Detect which cell encompasses the target text, then output its (x, y) center coordinate. 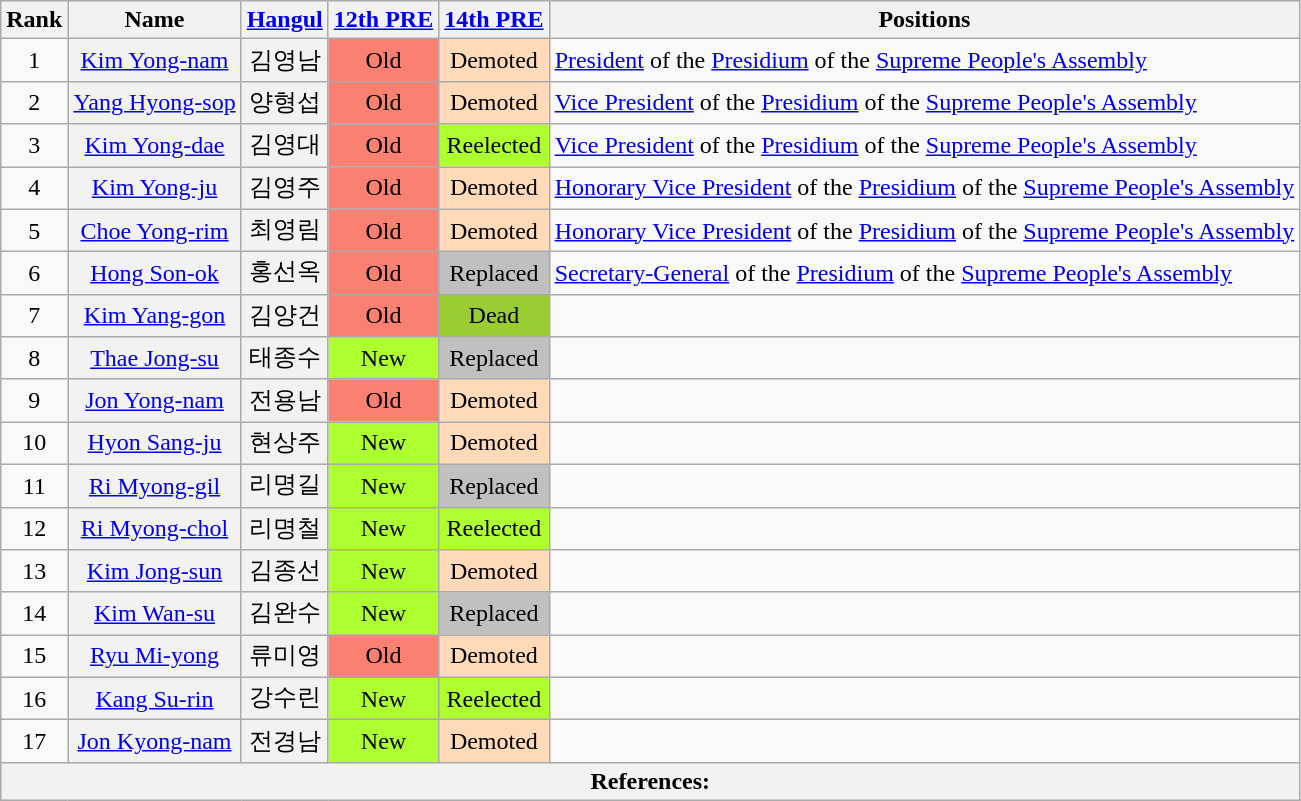
강수린 (284, 698)
Yang Hyong-sop (154, 102)
Hangul (284, 20)
5 (34, 230)
김완수 (284, 614)
15 (34, 656)
12th PRE (383, 20)
Secretary-General of the Presidium of the Supreme People's Assembly (924, 274)
홍선옥 (284, 274)
현상주 (284, 444)
Ri Myong-gil (154, 486)
Kim Wan-su (154, 614)
리명철 (284, 528)
Choe Yong-rim (154, 230)
Kim Jong-sun (154, 572)
4 (34, 188)
7 (34, 316)
Hyon Sang-ju (154, 444)
김양건 (284, 316)
최영림 (284, 230)
Kim Yong-dae (154, 146)
Kim Yong-nam (154, 60)
전경남 (284, 742)
3 (34, 146)
Dead (494, 316)
8 (34, 358)
Jon Yong-nam (154, 400)
Kim Yang-gon (154, 316)
References: (650, 781)
Kim Yong-ju (154, 188)
김영주 (284, 188)
Jon Kyong-nam (154, 742)
김영대 (284, 146)
16 (34, 698)
2 (34, 102)
12 (34, 528)
김종선 (284, 572)
17 (34, 742)
Ri Myong-chol (154, 528)
13 (34, 572)
김영남 (284, 60)
9 (34, 400)
10 (34, 444)
리명길 (284, 486)
1 (34, 60)
Positions (924, 20)
Hong Son-ok (154, 274)
14th PRE (494, 20)
Thae Jong-su (154, 358)
Rank (34, 20)
11 (34, 486)
Name (154, 20)
Ryu Mi-yong (154, 656)
President of the Presidium of the Supreme People's Assembly (924, 60)
류미영 (284, 656)
양형섭 (284, 102)
전용남 (284, 400)
태종수 (284, 358)
6 (34, 274)
14 (34, 614)
Kang Su-rin (154, 698)
